For the text-containing cell, return its midpoint in [X, Y] coordinate format. 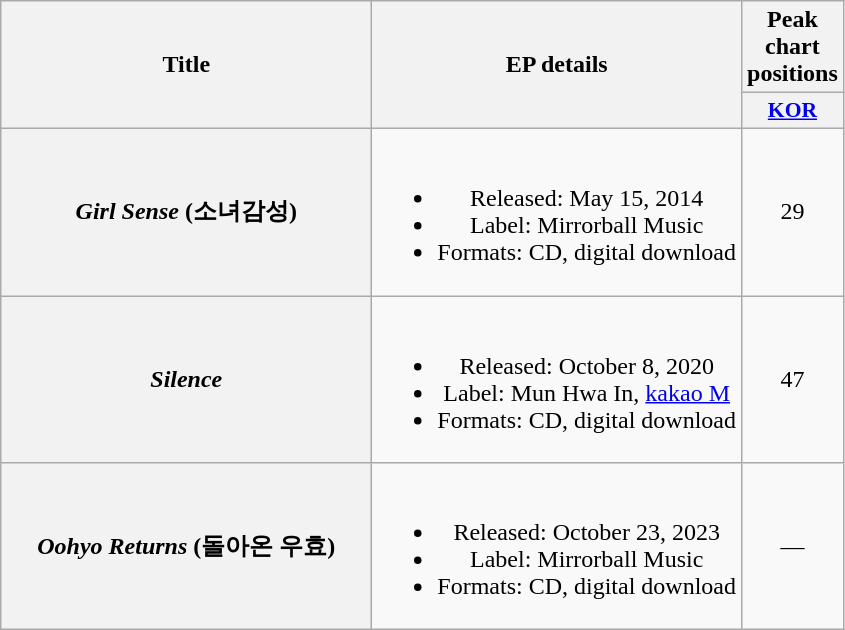
KOR [793, 111]
Title [186, 65]
Oohyo Returns (돌아온 우효) [186, 546]
EP details [557, 65]
29 [793, 212]
Silence [186, 380]
— [793, 546]
Released: October 8, 2020Label: Mun Hwa In, kakao MFormats: CD, digital download [557, 380]
Released: May 15, 2014Label: Mirrorball MusicFormats: CD, digital download [557, 212]
Peak chart positions [793, 47]
Girl Sense (소녀감성) [186, 212]
Released: October 23, 2023Label: Mirrorball MusicFormats: CD, digital download [557, 546]
47 [793, 380]
